Output the [X, Y] coordinate of the center of the cell containing the given text.  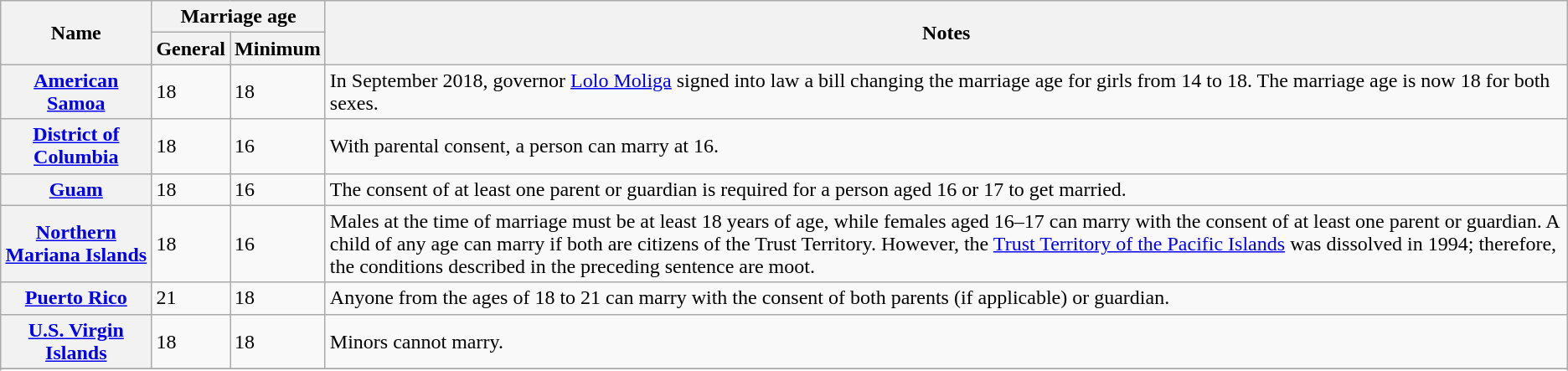
Anyone from the ages of 18 to 21 can marry with the consent of both parents (if applicable) or guardian. [946, 298]
Puerto Rico [76, 298]
District of Columbia [76, 146]
Minimum [278, 49]
Northern Mariana Islands [76, 244]
With parental consent, a person can marry at 16. [946, 146]
Minors cannot marry. [946, 342]
American Samoa [76, 92]
General [191, 49]
Notes [946, 33]
21 [191, 298]
Name [76, 33]
The consent of at least one parent or guardian is required for a person aged 16 or 17 to get married. [946, 189]
Marriage age [238, 17]
U.S. Virgin Islands [76, 342]
Guam [76, 189]
